Detect which cell encompasses the target text, then output its [X, Y] center coordinate. 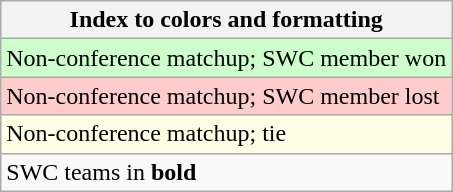
Non-conference matchup; SWC member won [226, 58]
Non-conference matchup; tie [226, 134]
Index to colors and formatting [226, 20]
Non-conference matchup; SWC member lost [226, 96]
SWC teams in bold [226, 172]
